Find where the given text appears and provide that cell's center as [x, y] coordinate. 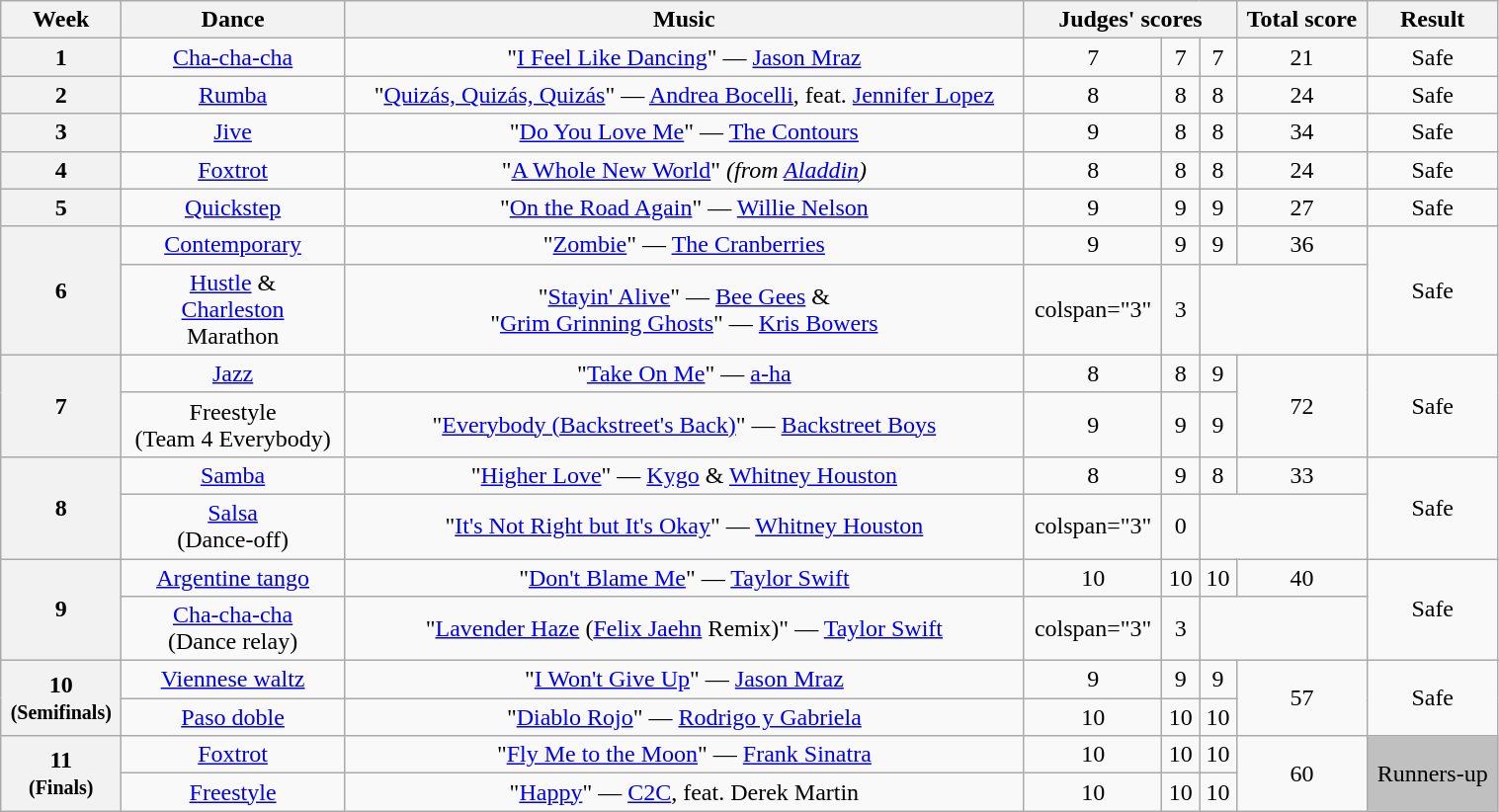
36 [1301, 245]
"Lavender Haze (Felix Jaehn Remix)" — Taylor Swift [684, 628]
Cha-cha-cha [233, 57]
Total score [1301, 20]
10(Semifinals) [61, 698]
Music [684, 20]
"On the Road Again" — Willie Nelson [684, 207]
"I Won't Give Up" — Jason Mraz [684, 680]
Hustle &CharlestonMarathon [233, 309]
"It's Not Right but It's Okay" — Whitney Houston [684, 526]
Viennese waltz [233, 680]
Argentine tango [233, 578]
33 [1301, 475]
"Don't Blame Me" — Taylor Swift [684, 578]
72 [1301, 405]
Quickstep [233, 207]
Runners-up [1433, 773]
"Everybody (Backstreet's Back)" — Backstreet Boys [684, 425]
6 [61, 290]
"Take On Me" — a-ha [684, 373]
"Quizás, Quizás, Quizás" — Andrea Bocelli, feat. Jennifer Lopez [684, 95]
Jive [233, 132]
4 [61, 170]
40 [1301, 578]
Contemporary [233, 245]
"Zombie" — The Cranberries [684, 245]
Cha-cha-cha(Dance relay) [233, 628]
Paso doble [233, 717]
"Stayin' Alive" — Bee Gees &"Grim Grinning Ghosts" — Kris Bowers [684, 309]
57 [1301, 698]
Rumba [233, 95]
34 [1301, 132]
27 [1301, 207]
"Higher Love" — Kygo & Whitney Houston [684, 475]
"Diablo Rojo" — Rodrigo y Gabriela [684, 717]
5 [61, 207]
0 [1181, 526]
21 [1301, 57]
"I Feel Like Dancing" — Jason Mraz [684, 57]
Freestyle [233, 792]
2 [61, 95]
Dance [233, 20]
60 [1301, 773]
1 [61, 57]
Samba [233, 475]
"Do You Love Me" — The Contours [684, 132]
Salsa(Dance-off) [233, 526]
11(Finals) [61, 773]
Jazz [233, 373]
"Happy" — C2C, feat. Derek Martin [684, 792]
Week [61, 20]
Judges' scores [1130, 20]
Freestyle(Team 4 Everybody) [233, 425]
"A Whole New World" (from Aladdin) [684, 170]
Result [1433, 20]
"Fly Me to the Moon" — Frank Sinatra [684, 755]
